Identify which cell holds the provided text, then report its [X, Y] central coordinate. 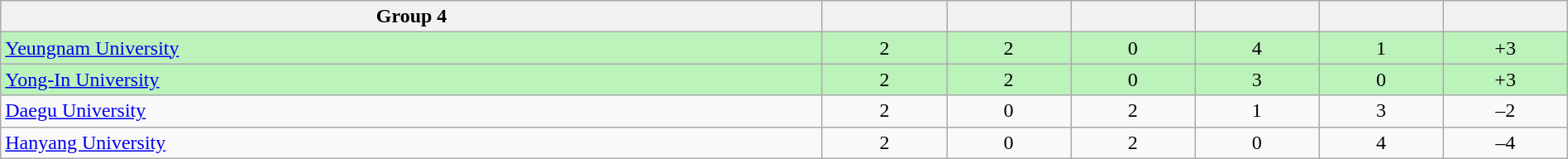
Group 4 [412, 17]
–2 [1505, 111]
Hanyang University [412, 142]
Yong-In University [412, 79]
–4 [1505, 142]
Yeungnam University [412, 48]
Daegu University [412, 111]
